Search for the cell housing the specified text and yield its (x, y) center coordinate. 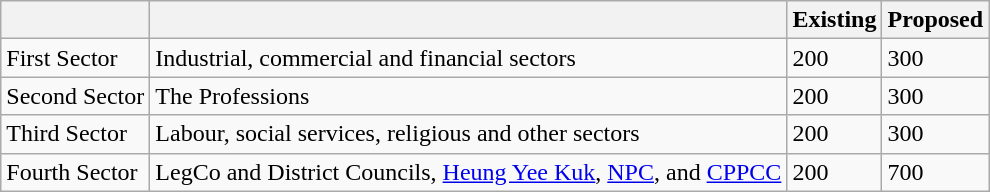
Proposed (936, 20)
Third Sector (76, 134)
Second Sector (76, 96)
Fourth Sector (76, 172)
First Sector (76, 58)
Existing (834, 20)
700 (936, 172)
LegCo and District Councils, Heung Yee Kuk, NPC, and CPPCC (468, 172)
Labour, social services, religious and other sectors (468, 134)
Industrial, commercial and financial sectors (468, 58)
The Professions (468, 96)
